From the cell containing the given text, extract its center point as (x, y) coordinate. 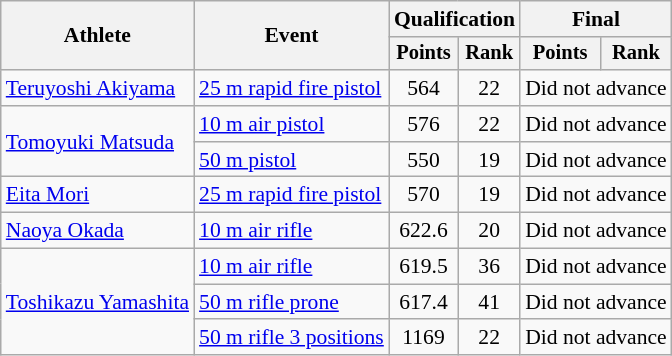
Teruyoshi Akiyama (98, 88)
622.6 (424, 231)
50 m pistol (292, 160)
Athlete (98, 36)
1169 (424, 338)
10 m air pistol (292, 124)
570 (424, 195)
50 m rifle 3 positions (292, 338)
Tomoyuki Matsuda (98, 142)
576 (424, 124)
20 (489, 231)
Toshikazu Yamashita (98, 302)
50 m rifle prone (292, 302)
Naoya Okada (98, 231)
Final (596, 19)
Eita Mori (98, 195)
Qualification (454, 19)
550 (424, 160)
564 (424, 88)
41 (489, 302)
Event (292, 36)
36 (489, 267)
617.4 (424, 302)
619.5 (424, 267)
